Return [X, Y] of the center of cell containing provided text 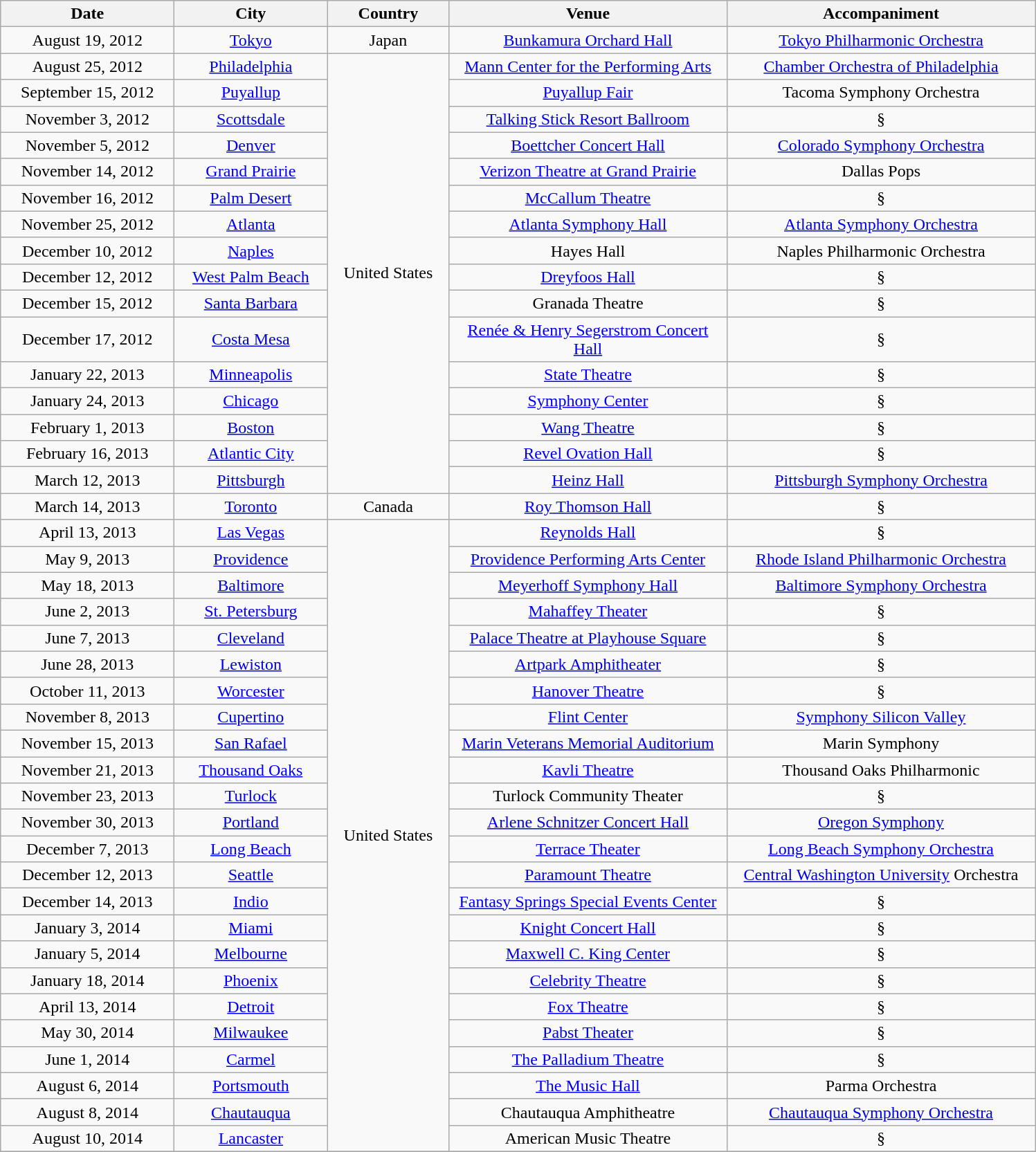
Cleveland [251, 638]
Reynolds Hall [588, 533]
April 13, 2013 [87, 533]
Terrace Theater [588, 849]
February 1, 2013 [87, 428]
August 8, 2014 [87, 1112]
Marin Veterans Memorial Auditorium [588, 743]
December 17, 2012 [87, 339]
Denver [251, 145]
Long Beach Symphony Orchestra [881, 849]
Marin Symphony [881, 743]
Boston [251, 428]
West Palm Beach [251, 277]
Chautauqua Amphitheatre [588, 1112]
Costa Mesa [251, 339]
November 14, 2012 [87, 172]
Worcester [251, 691]
Hanover Theatre [588, 691]
Wang Theatre [588, 428]
November 3, 2012 [87, 119]
Country [388, 14]
Puyallup Fair [588, 93]
San Rafael [251, 743]
Providence Performing Arts Center [588, 559]
Portland [251, 823]
Atlanta Symphony Hall [588, 224]
Minneapolis [251, 375]
June 7, 2013 [87, 638]
January 22, 2013 [87, 375]
Symphony Center [588, 401]
Fantasy Springs Special Events Center [588, 902]
Knight Concert Hall [588, 928]
December 10, 2012 [87, 250]
Detroit [251, 1007]
November 25, 2012 [87, 224]
Atlanta Symphony Orchestra [881, 224]
Arlene Schnitzer Concert Hall [588, 823]
December 12, 2012 [87, 277]
Tokyo Philharmonic Orchestra [881, 40]
State Theatre [588, 375]
May 9, 2013 [87, 559]
Carmel [251, 1059]
Atlantic City [251, 454]
Milwaukee [251, 1033]
Artpark Amphitheater [588, 664]
Toronto [251, 506]
Puyallup [251, 93]
Turlock Community Theater [588, 796]
November 23, 2013 [87, 796]
Verizon Theatre at Grand Prairie [588, 172]
Flint Center [588, 717]
November 8, 2013 [87, 717]
Philadelphia [251, 66]
Japan [388, 40]
August 25, 2012 [87, 66]
Oregon Symphony [881, 823]
Scottsdale [251, 119]
Lancaster [251, 1138]
Granada Theatre [588, 303]
Chautauqua [251, 1112]
May 18, 2013 [87, 585]
December 14, 2013 [87, 902]
June 1, 2014 [87, 1059]
Date [87, 14]
June 28, 2013 [87, 664]
Thousand Oaks [251, 770]
August 10, 2014 [87, 1138]
March 14, 2013 [87, 506]
Santa Barbara [251, 303]
Kavli Theatre [588, 770]
Venue [588, 14]
Phoenix [251, 980]
The Palladium Theatre [588, 1059]
The Music Hall [588, 1086]
May 30, 2014 [87, 1033]
Canada [388, 506]
November 30, 2013 [87, 823]
Melbourne [251, 954]
April 13, 2014 [87, 1007]
Maxwell C. King Center [588, 954]
Pittsburgh [251, 480]
Chautauqua Symphony Orchestra [881, 1112]
Pittsburgh Symphony Orchestra [881, 480]
Palm Desert [251, 198]
Las Vegas [251, 533]
American Music Theatre [588, 1138]
November 15, 2013 [87, 743]
Chamber Orchestra of Philadelphia [881, 66]
Central Washington University Orchestra [881, 875]
Turlock [251, 796]
August 19, 2012 [87, 40]
Tacoma Symphony Orchestra [881, 93]
Fox Theatre [588, 1007]
March 12, 2013 [87, 480]
January 5, 2014 [87, 954]
Palace Theatre at Playhouse Square [588, 638]
City [251, 14]
Providence [251, 559]
Boettcher Concert Hall [588, 145]
Cupertino [251, 717]
Atlanta [251, 224]
Miami [251, 928]
November 21, 2013 [87, 770]
Paramount Theatre [588, 875]
January 3, 2014 [87, 928]
June 2, 2013 [87, 612]
October 11, 2013 [87, 691]
Seattle [251, 875]
January 18, 2014 [87, 980]
St. Petersburg [251, 612]
Dallas Pops [881, 172]
Mahaffey Theater [588, 612]
Roy Thomson Hall [588, 506]
Portsmouth [251, 1086]
McCallum Theatre [588, 198]
December 15, 2012 [87, 303]
Hayes Hall [588, 250]
Baltimore [251, 585]
November 5, 2012 [87, 145]
Heinz Hall [588, 480]
Indio [251, 902]
Dreyfoos Hall [588, 277]
Meyerhoff Symphony Hall [588, 585]
February 16, 2013 [87, 454]
December 7, 2013 [87, 849]
Parma Orchestra [881, 1086]
Lewiston [251, 664]
Baltimore Symphony Orchestra [881, 585]
Chicago [251, 401]
Revel Ovation Hall [588, 454]
Bunkamura Orchard Hall [588, 40]
Talking Stick Resort Ballroom [588, 119]
January 24, 2013 [87, 401]
November 16, 2012 [87, 198]
Grand Prairie [251, 172]
Naples [251, 250]
September 15, 2012 [87, 93]
Long Beach [251, 849]
Thousand Oaks Philharmonic [881, 770]
Celebrity Theatre [588, 980]
Mann Center for the Performing Arts [588, 66]
Naples Philharmonic Orchestra [881, 250]
Colorado Symphony Orchestra [881, 145]
Symphony Silicon Valley [881, 717]
Renée & Henry Segerstrom Concert Hall [588, 339]
December 12, 2013 [87, 875]
Accompaniment [881, 14]
Tokyo [251, 40]
Pabst Theater [588, 1033]
Rhode Island Philharmonic Orchestra [881, 559]
August 6, 2014 [87, 1086]
